For the text-containing cell, return its midpoint in (X, Y) coordinate format. 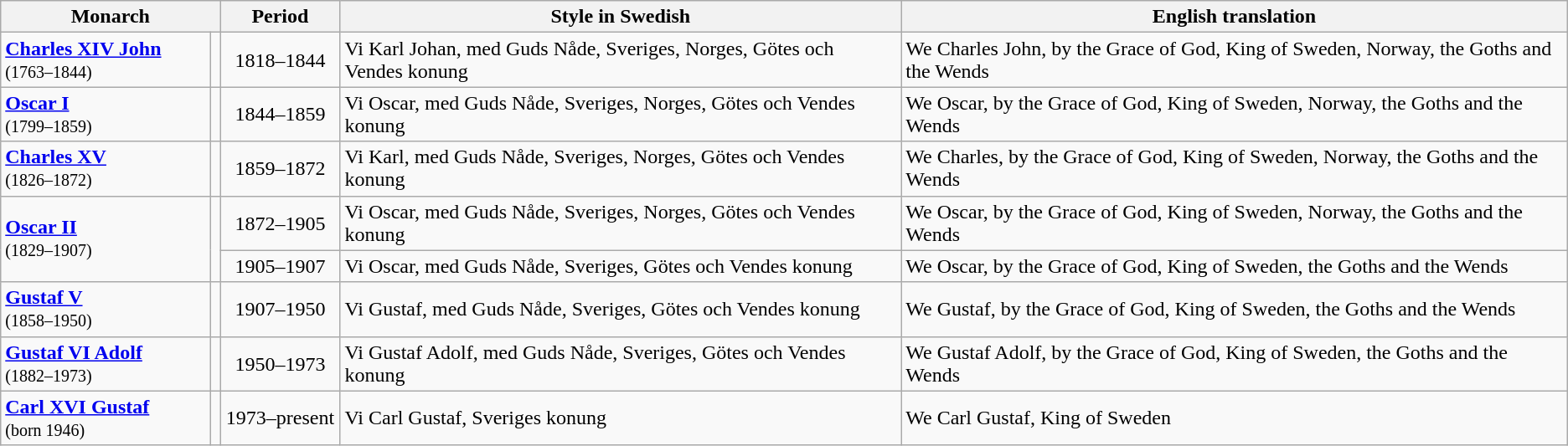
We Carl Gustaf, King of Sweden (1235, 418)
1973–present (280, 418)
Vi Gustaf Adolf, med Guds Nåde, Sveriges, Götes och Vendes konung (621, 363)
Vi Karl, med Guds Nåde, Sveriges, Norges, Götes och Vendes konung (621, 169)
We Gustaf Adolf, by the Grace of God, King of Sweden, the Goths and the Wends (1235, 363)
1950–1973 (280, 363)
1844–1859 (280, 114)
Period (280, 17)
1818–1844 (280, 60)
We Charles John, by the Grace of God, King of Sweden, Norway, the Goths and the Wends (1235, 60)
1859–1872 (280, 169)
We Oscar, by the Grace of God, King of Sweden, the Goths and the Wends (1235, 266)
Oscar II(1829–1907) (106, 239)
Charles XV(1826–1872) (106, 169)
1872–1905 (280, 223)
Carl XVI Gustaf(born 1946) (106, 418)
English translation (1235, 17)
1905–1907 (280, 266)
Oscar I(1799–1859) (106, 114)
Charles XIV John(1763–1844) (106, 60)
Vi Karl Johan, med Guds Nåde, Sveriges, Norges, Götes och Vendes konung (621, 60)
Gustaf V(1858–1950) (106, 310)
Vi Gustaf, med Guds Nåde, Sveriges, Götes och Vendes konung (621, 310)
We Charles, by the Grace of God, King of Sweden, Norway, the Goths and the Wends (1235, 169)
1907–1950 (280, 310)
Vi Carl Gustaf, Sveriges konung (621, 418)
Style in Swedish (621, 17)
Gustaf VI Adolf(1882–1973) (106, 363)
Monarch (111, 17)
Vi Oscar, med Guds Nåde, Sveriges, Götes och Vendes konung (621, 266)
We Gustaf, by the Grace of God, King of Sweden, the Goths and the Wends (1235, 310)
